Return the (x, y) coordinate for the center point of the cell that contains the specified text.  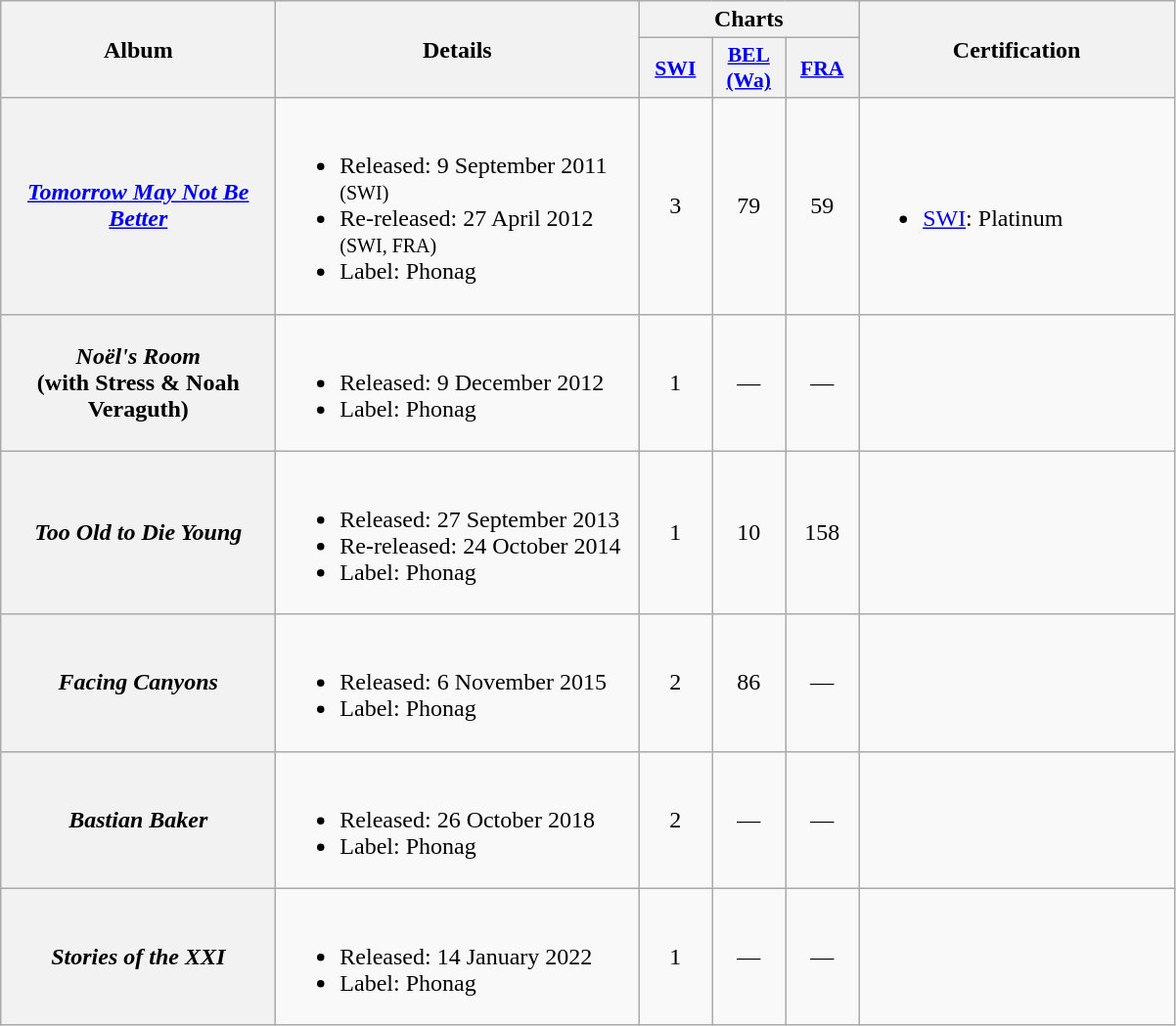
Charts (749, 20)
Stories of the XXI (139, 957)
158 (822, 532)
Noël's Room(with Stress & Noah Veraguth) (139, 382)
Certification (1018, 49)
Tomorrow May Not Be Better (139, 205)
Details (458, 49)
Too Old to Die Young (139, 532)
Bastian Baker (139, 820)
SWI: Platinum (1018, 205)
86 (749, 683)
Released: 9 December 2012Label: Phonag (458, 382)
Facing Canyons (139, 683)
79 (749, 205)
SWI (675, 68)
Released: 6 November 2015Label: Phonag (458, 683)
59 (822, 205)
10 (749, 532)
Released: 9 September 2011 (SWI)Re-released: 27 April 2012 (SWI, FRA)Label: Phonag (458, 205)
BEL(Wa) (749, 68)
Released: 14 January 2022Label: Phonag (458, 957)
3 (675, 205)
Album (139, 49)
Released: 27 September 2013Re-released: 24 October 2014Label: Phonag (458, 532)
FRA (822, 68)
Released: 26 October 2018Label: Phonag (458, 820)
